Return [X, Y] of the center of cell containing provided text 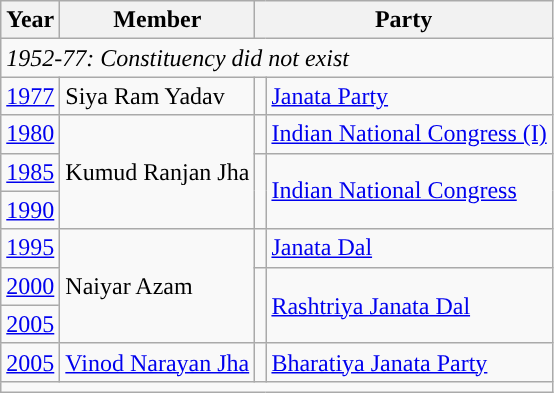
Year [30, 20]
1952-77: Constituency did not exist [277, 58]
1985 [30, 172]
1995 [30, 248]
1980 [30, 134]
Indian National Congress [409, 191]
Janata Dal [409, 248]
Kumud Ranjan Jha [158, 172]
Bharatiya Janata Party [409, 362]
Naiyar Azam [158, 286]
Rashtriya Janata Dal [409, 305]
Indian National Congress (I) [409, 134]
Siya Ram Yadav [158, 96]
1977 [30, 96]
2000 [30, 286]
Vinod Narayan Jha [158, 362]
Party [404, 20]
Janata Party [409, 96]
1990 [30, 210]
Member [158, 20]
